Identify which cell holds the provided text, then report its (X, Y) central coordinate. 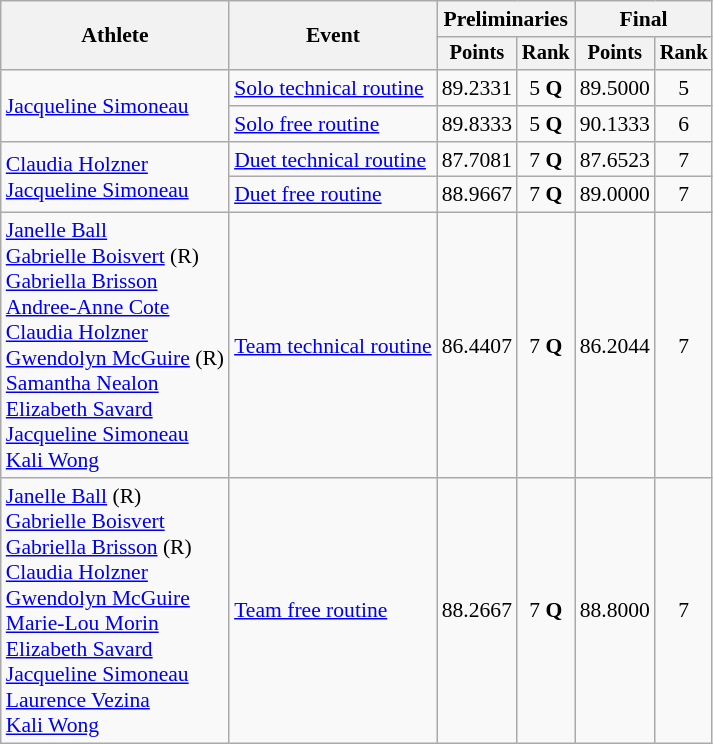
88.2667 (477, 610)
Jacqueline Simoneau (115, 106)
86.2044 (615, 346)
6 (684, 124)
Duet free routine (333, 195)
87.6523 (615, 160)
Final (644, 19)
Preliminaries (506, 19)
87.7081 (477, 160)
5 (684, 88)
Team technical routine (333, 346)
Athlete (115, 36)
Solo free routine (333, 124)
86.4407 (477, 346)
89.2331 (477, 88)
88.8000 (615, 610)
Solo technical routine (333, 88)
Team free routine (333, 610)
89.5000 (615, 88)
90.1333 (615, 124)
88.9667 (477, 195)
89.0000 (615, 195)
Event (333, 36)
Duet technical routine (333, 160)
Claudia HolznerJacqueline Simoneau (115, 178)
89.8333 (477, 124)
